Scan for the cell matching the given text and deliver its (X, Y) coordinate at center. 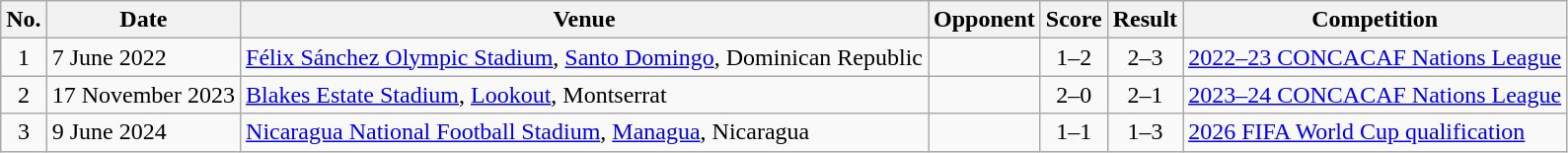
2–0 (1074, 95)
1–1 (1074, 132)
2–3 (1145, 57)
2023–24 CONCACAF Nations League (1376, 95)
1–2 (1074, 57)
2026 FIFA World Cup qualification (1376, 132)
17 November 2023 (143, 95)
Score (1074, 20)
2022–23 CONCACAF Nations League (1376, 57)
Result (1145, 20)
3 (24, 132)
Opponent (984, 20)
7 June 2022 (143, 57)
2–1 (1145, 95)
Blakes Estate Stadium, Lookout, Montserrat (584, 95)
Date (143, 20)
1 (24, 57)
Competition (1376, 20)
Félix Sánchez Olympic Stadium, Santo Domingo, Dominican Republic (584, 57)
No. (24, 20)
Venue (584, 20)
9 June 2024 (143, 132)
2 (24, 95)
1–3 (1145, 132)
Nicaragua National Football Stadium, Managua, Nicaragua (584, 132)
